Locate the cell with the specified text and output its [X, Y] center coordinate. 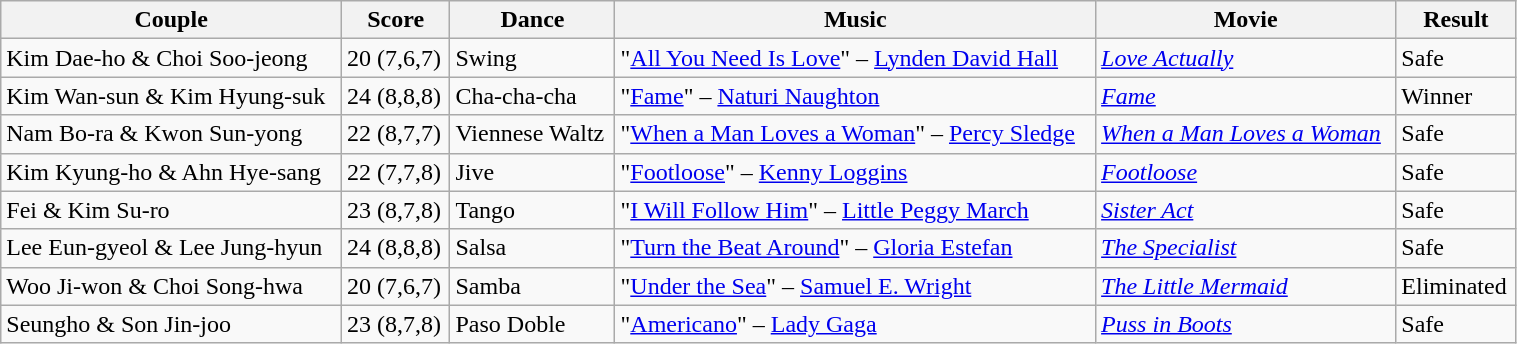
The Little Mermaid [1246, 286]
Footloose [1246, 172]
Woo Ji-won & Choi Song-hwa [172, 286]
"Fame" – Naturi Naughton [856, 96]
Nam Bo-ra & Kwon Sun-yong [172, 134]
Lee Eun-gyeol & Lee Jung-hyun [172, 248]
"I Will Follow Him" – Little Peggy March [856, 210]
Fame [1246, 96]
Winner [1456, 96]
Viennese Waltz [532, 134]
Seungho & Son Jin-joo [172, 324]
22 (7,7,8) [395, 172]
Salsa [532, 248]
22 (8,7,7) [395, 134]
Eliminated [1456, 286]
Fei & Kim Su-ro [172, 210]
Puss in Boots [1246, 324]
Kim Wan-sun & Kim Hyung-suk [172, 96]
Kim Dae-ho & Choi Soo-jeong [172, 58]
"Under the Sea" – Samuel E. Wright [856, 286]
"All You Need Is Love" – Lynden David Hall [856, 58]
Score [395, 20]
Paso Doble [532, 324]
Music [856, 20]
Dance [532, 20]
When a Man Loves a Woman [1246, 134]
Movie [1246, 20]
"Turn the Beat Around" – Gloria Estefan [856, 248]
The Specialist [1246, 248]
Jive [532, 172]
Love Actually [1246, 58]
Samba [532, 286]
"Footloose" – Kenny Loggins [856, 172]
Tango [532, 210]
Swing [532, 58]
"When a Man Loves a Woman" – Percy Sledge [856, 134]
Kim Kyung-ho & Ahn Hye-sang [172, 172]
Cha-cha-cha [532, 96]
Couple [172, 20]
"Americano" – Lady Gaga [856, 324]
Sister Act [1246, 210]
Result [1456, 20]
